Identify which cell holds the provided text, then report its (x, y) central coordinate. 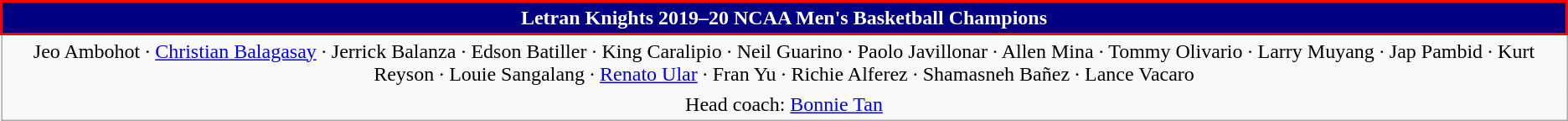
Letran Knights 2019–20 NCAA Men's Basketball Champions (784, 18)
Head coach: Bonnie Tan (784, 104)
